Determine the [X, Y] coordinate at the center of the cell enclosing the given text.  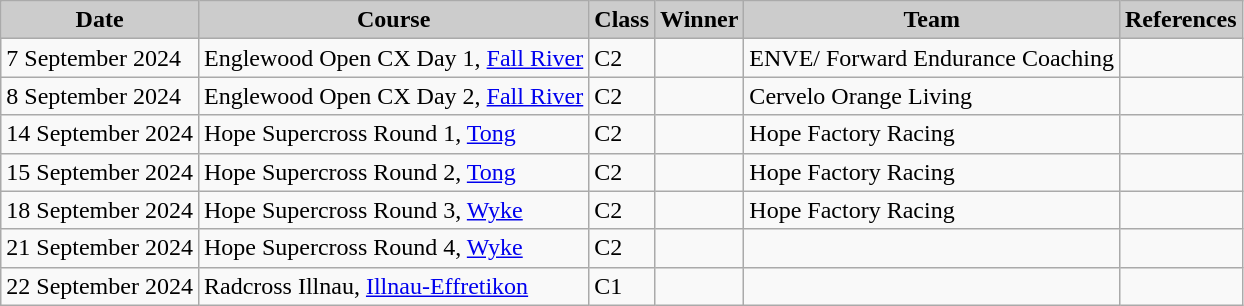
Course [393, 20]
18 September 2024 [100, 210]
Englewood Open CX Day 2, Fall River [393, 96]
Radcross Illnau, Illnau-Effretikon [393, 286]
Winner [700, 20]
14 September 2024 [100, 134]
21 September 2024 [100, 248]
Class [622, 20]
Englewood Open CX Day 1, Fall River [393, 58]
Hope Supercross Round 1, Tong [393, 134]
ENVE/ Forward Endurance Coaching [932, 58]
References [1180, 20]
22 September 2024 [100, 286]
Hope Supercross Round 4, Wyke [393, 248]
Cervelo Orange Living [932, 96]
C1 [622, 286]
Hope Supercross Round 3, Wyke [393, 210]
Hope Supercross Round 2, Tong [393, 172]
Date [100, 20]
8 September 2024 [100, 96]
15 September 2024 [100, 172]
7 September 2024 [100, 58]
Team [932, 20]
